For the text-containing cell, return its midpoint in (X, Y) coordinate format. 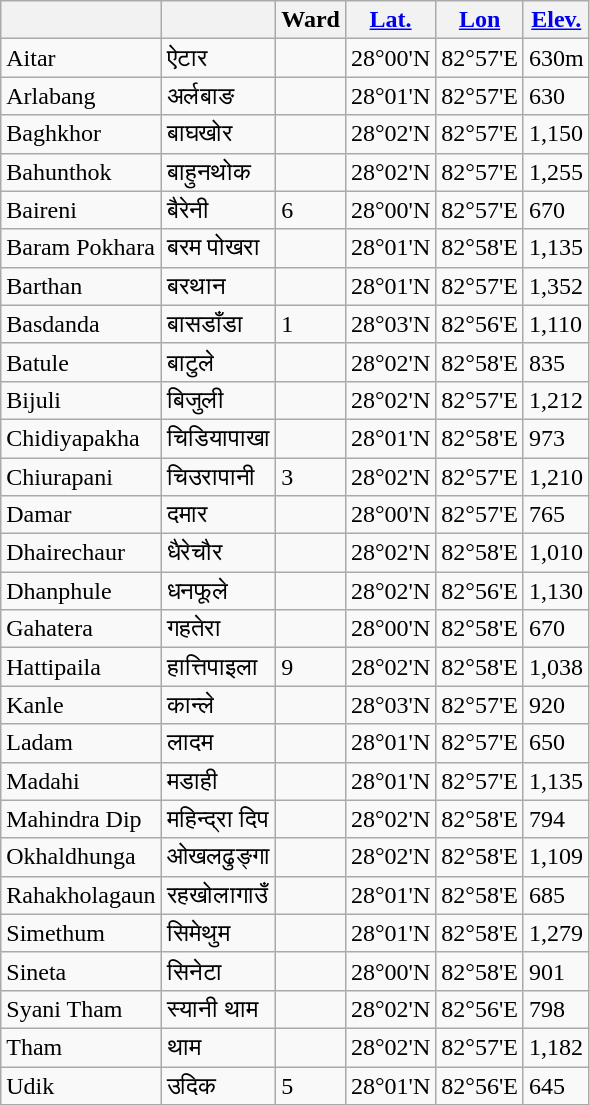
765 (556, 515)
Hattipaila (81, 667)
Mahindra Dip (81, 819)
स्यानी थाम (218, 1009)
Baghkhor (81, 134)
1,210 (556, 477)
Madahi (81, 781)
Dhairechaur (81, 553)
798 (556, 1009)
थाम (218, 1047)
ओखलढुङ्गा (218, 857)
1,150 (556, 134)
Basdanda (81, 324)
Ladam (81, 743)
Simethum (81, 933)
Chidiyapakha (81, 438)
Rahakholagaun (81, 895)
चिडियापाखा (218, 438)
Syani Tham (81, 1009)
बाटुले (218, 362)
सिनेटा (218, 971)
हात्तिपाइला (218, 667)
Okhaldhunga (81, 857)
1,352 (556, 286)
Dhanphule (81, 591)
1,255 (556, 172)
Chiurapani (81, 477)
ऐटार (218, 58)
धैरेचौर (218, 553)
Lon (480, 20)
650 (556, 743)
Bahunthok (81, 172)
बाहुनथोक (218, 172)
5 (311, 1085)
1,279 (556, 933)
Elev. (556, 20)
973 (556, 438)
Kanle (81, 705)
Tham (81, 1047)
बासडाँडा (218, 324)
1,130 (556, 591)
बिजुली (218, 400)
बरथान (218, 286)
6 (311, 210)
1,212 (556, 400)
1,110 (556, 324)
Ward (311, 20)
दमार (218, 515)
1,038 (556, 667)
Baram Pokhara (81, 248)
Sineta (81, 971)
Arlabang (81, 96)
630 (556, 96)
835 (556, 362)
794 (556, 819)
1 (311, 324)
1,182 (556, 1047)
3 (311, 477)
महिन्द्रा दिप (218, 819)
9 (311, 667)
Lat. (390, 20)
1,109 (556, 857)
630m (556, 58)
चिउरापानी (218, 477)
901 (556, 971)
सिमेथुम (218, 933)
लादम (218, 743)
Bijuli (81, 400)
1,010 (556, 553)
645 (556, 1085)
बाघखोर (218, 134)
बरम पोखरा (218, 248)
उदिक (218, 1085)
Damar (81, 515)
Udik (81, 1085)
अर्लबाङ (218, 96)
Barthan (81, 286)
गहतेरा (218, 629)
रहखोलागाउँ (218, 895)
बैरेनी (218, 210)
धनफूले (218, 591)
Batule (81, 362)
Gahatera (81, 629)
685 (556, 895)
मडाही (218, 781)
Aitar (81, 58)
920 (556, 705)
कान्ले (218, 705)
Baireni (81, 210)
